Capture the cell that displays the provided text and extract its (x, y) central coordinate. 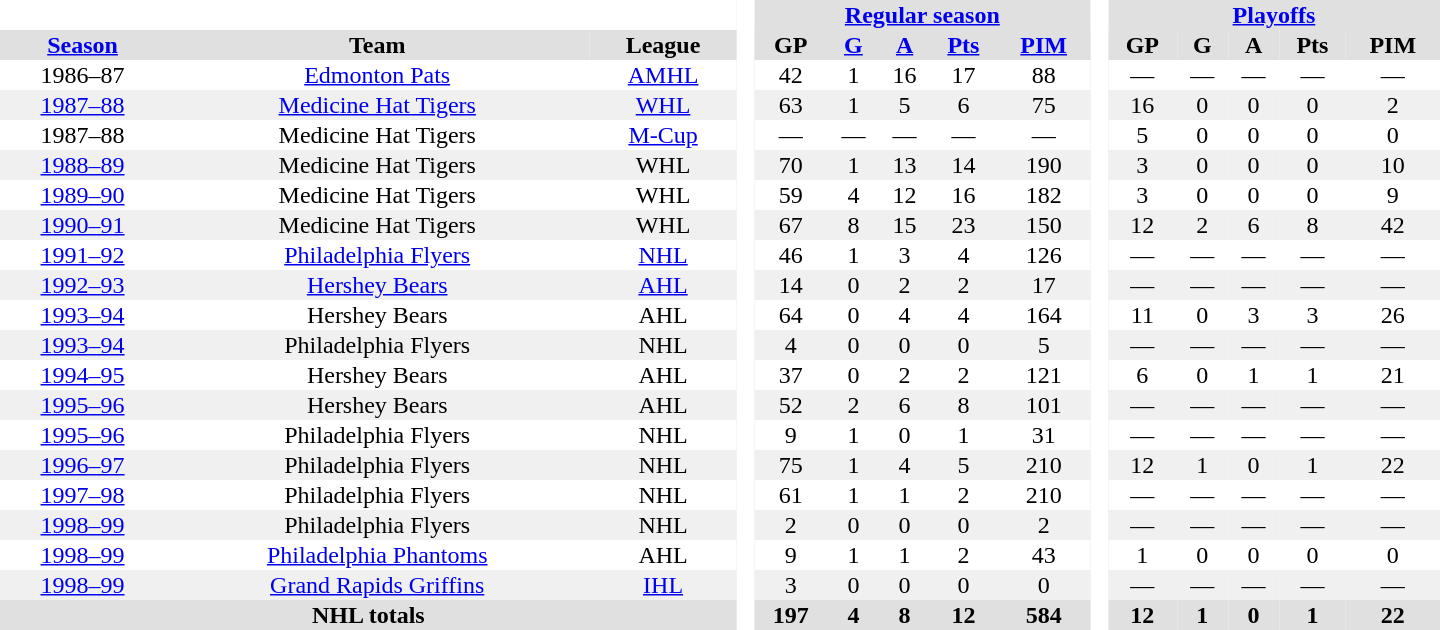
Team (377, 45)
121 (1044, 375)
NHL totals (368, 615)
1990–91 (82, 225)
584 (1044, 615)
1986–87 (82, 75)
1989–90 (82, 195)
61 (791, 495)
31 (1044, 435)
M-Cup (662, 135)
190 (1044, 165)
Playoffs (1274, 15)
197 (791, 615)
182 (1044, 195)
1992–93 (82, 285)
63 (791, 105)
26 (1393, 315)
13 (904, 165)
Regular season (922, 15)
1994–95 (82, 375)
23 (963, 225)
11 (1142, 315)
126 (1044, 255)
37 (791, 375)
70 (791, 165)
52 (791, 405)
League (662, 45)
1988–89 (82, 165)
10 (1393, 165)
1991–92 (82, 255)
21 (1393, 375)
1996–97 (82, 465)
IHL (662, 585)
46 (791, 255)
Philadelphia Phantoms (377, 555)
Season (82, 45)
Edmonton Pats (377, 75)
64 (791, 315)
150 (1044, 225)
43 (1044, 555)
67 (791, 225)
Grand Rapids Griffins (377, 585)
1997–98 (82, 495)
101 (1044, 405)
15 (904, 225)
88 (1044, 75)
59 (791, 195)
AMHL (662, 75)
164 (1044, 315)
